Determine the [X, Y] coordinate at the center of the cell enclosing the given text.  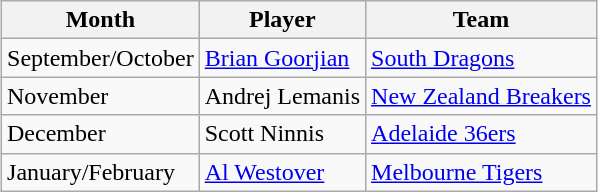
Adelaide 36ers [482, 134]
Al Westover [282, 172]
December [101, 134]
November [101, 96]
Team [482, 20]
Scott Ninnis [282, 134]
September/October [101, 58]
Player [282, 20]
Month [101, 20]
Brian Goorjian [282, 58]
New Zealand Breakers [482, 96]
South Dragons [482, 58]
January/February [101, 172]
Andrej Lemanis [282, 96]
Melbourne Tigers [482, 172]
